Determine the [X, Y] coordinate at the center of the cell enclosing the given text.  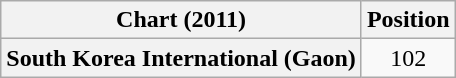
102 [408, 58]
Position [408, 20]
Chart (2011) [182, 20]
South Korea International (Gaon) [182, 58]
